Extract the (x, y) coordinate from the center of the cell holding the provided text.  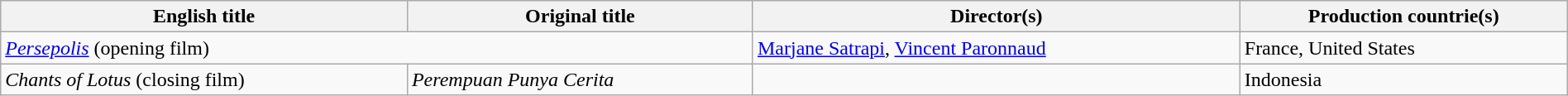
Original title (580, 17)
France, United States (1403, 48)
Persepolis (opening film) (377, 48)
English title (204, 17)
Indonesia (1403, 79)
Production countrie(s) (1403, 17)
Marjane Satrapi, Vincent Paronnaud (996, 48)
Chants of Lotus (closing film) (204, 79)
Perempuan Punya Cerita (580, 79)
Director(s) (996, 17)
